Return the (x, y) coordinate for the center point of the cell that contains the specified text.  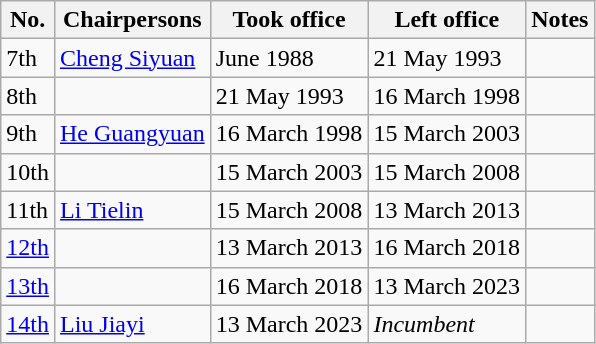
Incumbent (447, 324)
Chairpersons (132, 20)
11th (28, 210)
Notes (560, 20)
Liu Jiayi (132, 324)
June 1988 (289, 58)
12th (28, 248)
Cheng Siyuan (132, 58)
8th (28, 96)
7th (28, 58)
14th (28, 324)
Took office (289, 20)
13th (28, 286)
10th (28, 172)
He Guangyuan (132, 134)
Li Tielin (132, 210)
Left office (447, 20)
9th (28, 134)
No. (28, 20)
